Return the [X, Y] coordinate for the center point of the cell that contains the specified text.  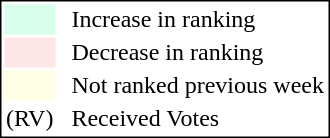
Decrease in ranking [198, 53]
(RV) [29, 119]
Increase in ranking [198, 19]
Not ranked previous week [198, 85]
Received Votes [198, 119]
